Pinpoint the cell where the given text exists, returning its [X, Y] midpoint coordinate. 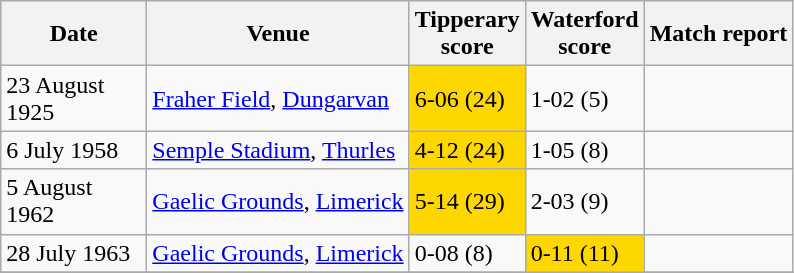
Semple Stadium, Thurles [278, 150]
1-02 (5) [584, 98]
1-05 (8) [584, 150]
Waterford score [584, 34]
28 July 1963 [74, 253]
2-03 (9) [584, 202]
5-14 (29) [467, 202]
6-06 (24) [467, 98]
6 July 1958 [74, 150]
Fraher Field, Dungarvan [278, 98]
Match report [718, 34]
0-08 (8) [467, 253]
Venue [278, 34]
5 August 1962 [74, 202]
Date [74, 34]
0-11 (11) [584, 253]
23 August 1925 [74, 98]
Tipperary score [467, 34]
4-12 (24) [467, 150]
